Find where the given text appears and provide that cell's center as (X, Y) coordinate. 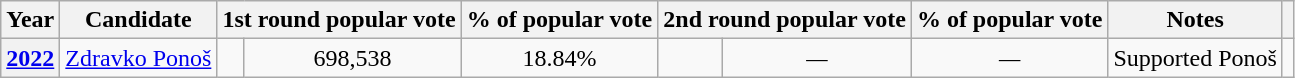
Candidate (138, 20)
Notes (1195, 20)
Year (30, 20)
18.84% (560, 58)
2022 (30, 58)
698,538 (352, 58)
Supported Ponoš (1195, 58)
Zdravko Ponoš (138, 58)
1st round popular vote (339, 20)
2nd round popular vote (785, 20)
